Search for the cell housing the specified text and yield its (X, Y) center coordinate. 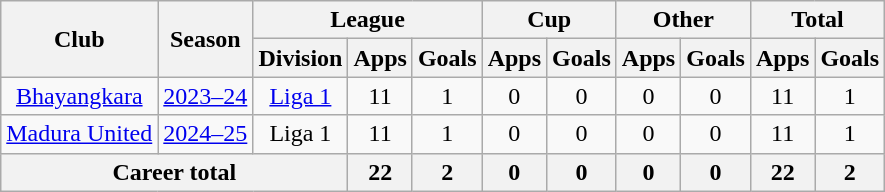
Bhayangkara (80, 96)
Total (817, 20)
Cup (549, 20)
Division (300, 58)
Madura United (80, 134)
Career total (174, 172)
Club (80, 39)
2023–24 (206, 96)
2024–25 (206, 134)
Season (206, 39)
Other (683, 20)
League (368, 20)
